Capture the cell that displays the provided text and extract its (X, Y) central coordinate. 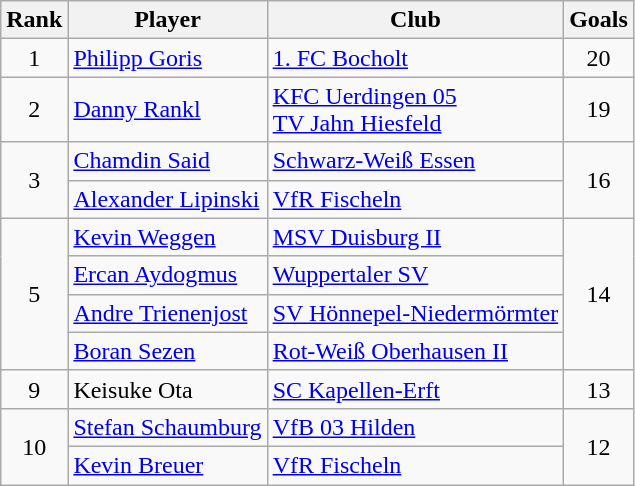
Chamdin Said (168, 161)
2 (34, 110)
14 (599, 294)
Ercan Aydogmus (168, 275)
Boran Sezen (168, 351)
Alexander Lipinski (168, 199)
Rank (34, 20)
10 (34, 446)
Kevin Breuer (168, 465)
19 (599, 110)
Kevin Weggen (168, 237)
20 (599, 58)
KFC Uerdingen 05TV Jahn Hiesfeld (416, 110)
Goals (599, 20)
16 (599, 180)
Player (168, 20)
SV Hönnepel-Niedermörmter (416, 313)
Andre Trienenjost (168, 313)
Rot-Weiß Oberhausen II (416, 351)
Stefan Schaumburg (168, 427)
Club (416, 20)
13 (599, 389)
Danny Rankl (168, 110)
9 (34, 389)
Wuppertaler SV (416, 275)
VfB 03 Hilden (416, 427)
Keisuke Ota (168, 389)
1. FC Bocholt (416, 58)
3 (34, 180)
Philipp Goris (168, 58)
12 (599, 446)
MSV Duisburg II (416, 237)
5 (34, 294)
1 (34, 58)
Schwarz-Weiß Essen (416, 161)
SC Kapellen-Erft (416, 389)
